Search for the cell housing the specified text and yield its [x, y] center coordinate. 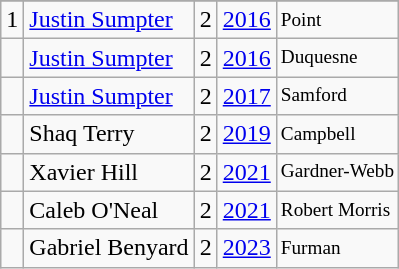
2023 [246, 248]
Xavier Hill [109, 172]
Gabriel Benyard [109, 248]
Campbell [337, 134]
1 [12, 20]
2019 [246, 134]
Furman [337, 248]
Robert Morris [337, 210]
2017 [246, 96]
Gardner-Webb [337, 172]
Shaq Terry [109, 134]
Point [337, 20]
Duquesne [337, 58]
Caleb O'Neal [109, 210]
Samford [337, 96]
